Scan for the cell matching the given text and deliver its [X, Y] coordinate at center. 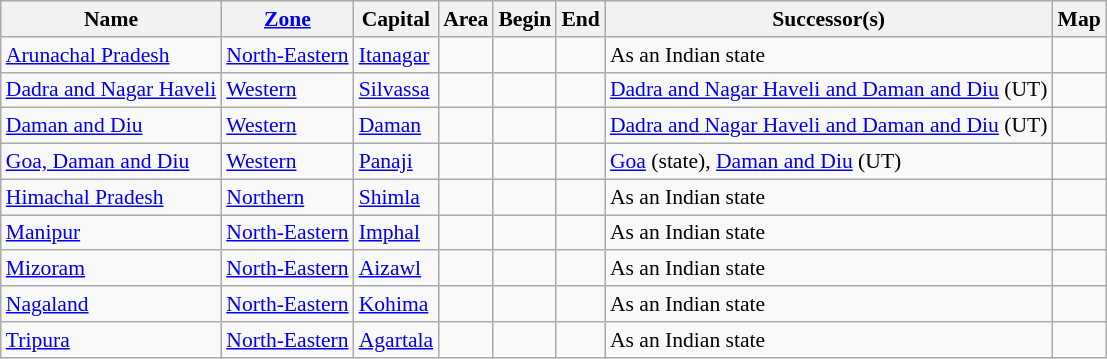
Begin [524, 19]
Manipur [111, 233]
Shimla [396, 197]
Name [111, 19]
Silvassa [396, 90]
Map [1080, 19]
Daman [396, 126]
Dadra and Nagar Haveli [111, 90]
Arunachal Pradesh [111, 55]
Goa (state), Daman and Diu (UT) [829, 162]
Capital [396, 19]
Agartala [396, 340]
Tripura [111, 340]
Panaji [396, 162]
Northern [287, 197]
Kohima [396, 304]
Himachal Pradesh [111, 197]
Zone [287, 19]
Area [466, 19]
Mizoram [111, 269]
End [580, 19]
Daman and Diu [111, 126]
Successor(s) [829, 19]
Aizawl [396, 269]
Goa, Daman and Diu [111, 162]
Nagaland [111, 304]
Imphal [396, 233]
Itanagar [396, 55]
